Determine the (x, y) coordinate at the center of the cell enclosing the given text.  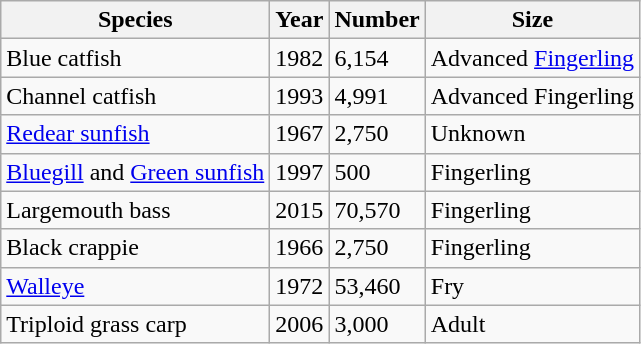
1967 (300, 134)
Fry (532, 286)
Channel catfish (136, 96)
1997 (300, 172)
1972 (300, 286)
1966 (300, 248)
1982 (300, 58)
Size (532, 20)
70,570 (377, 210)
Walleye (136, 286)
Number (377, 20)
4,991 (377, 96)
Largemouth bass (136, 210)
Adult (532, 324)
1993 (300, 96)
2006 (300, 324)
3,000 (377, 324)
Blue catfish (136, 58)
6,154 (377, 58)
2015 (300, 210)
Unknown (532, 134)
500 (377, 172)
Year (300, 20)
Triploid grass carp (136, 324)
Bluegill and Green sunfish (136, 172)
Redear sunfish (136, 134)
Black crappie (136, 248)
53,460 (377, 286)
Species (136, 20)
